Find where the given text appears and provide that cell's center as [x, y] coordinate. 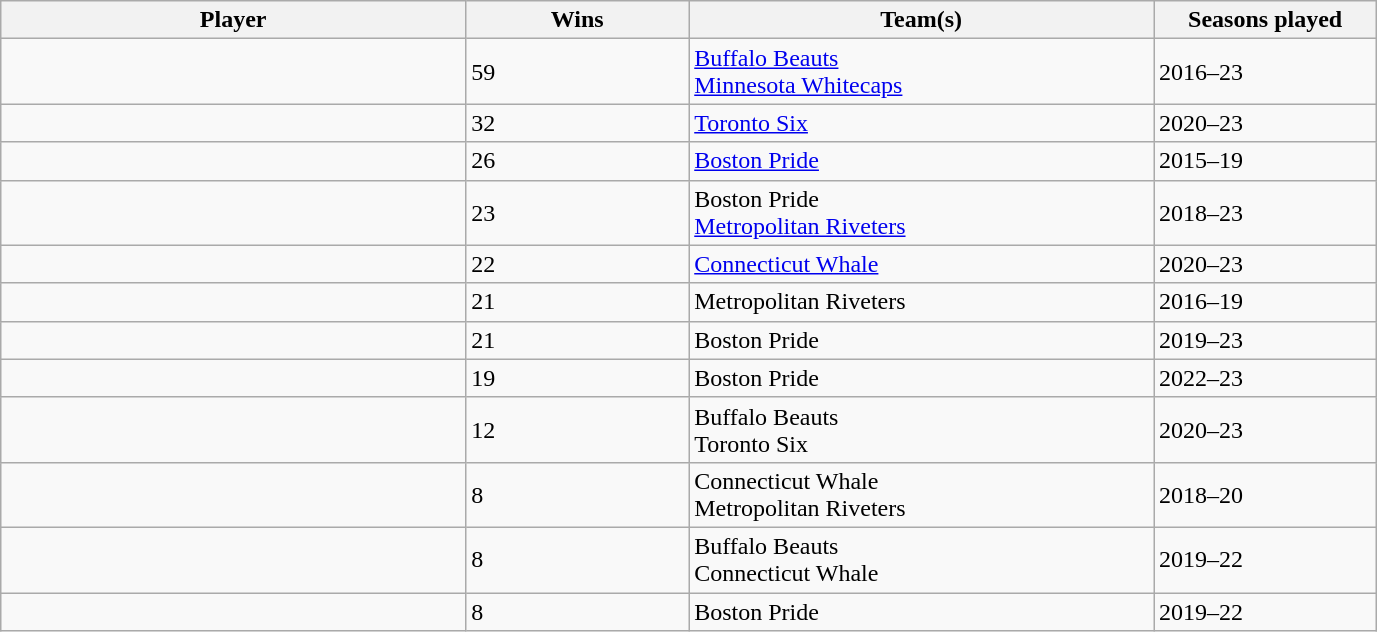
19 [578, 378]
Toronto Six [922, 123]
Buffalo BeautsMinnesota Whitecaps [922, 72]
2018–20 [1266, 494]
2015–19 [1266, 161]
Buffalo BeautsToronto Six [922, 430]
59 [578, 72]
Connecticut Whale [922, 264]
12 [578, 430]
32 [578, 123]
Boston PrideMetropolitan Riveters [922, 212]
Metropolitan Riveters [922, 302]
Connecticut WhaleMetropolitan Riveters [922, 494]
2018–23 [1266, 212]
22 [578, 264]
Buffalo BeautsConnecticut Whale [922, 560]
Player [234, 20]
2016–23 [1266, 72]
2016–19 [1266, 302]
Team(s) [922, 20]
Seasons played [1266, 20]
23 [578, 212]
Wins [578, 20]
2019–23 [1266, 340]
2022–23 [1266, 378]
26 [578, 161]
